Detect which cell encompasses the target text, then output its (x, y) center coordinate. 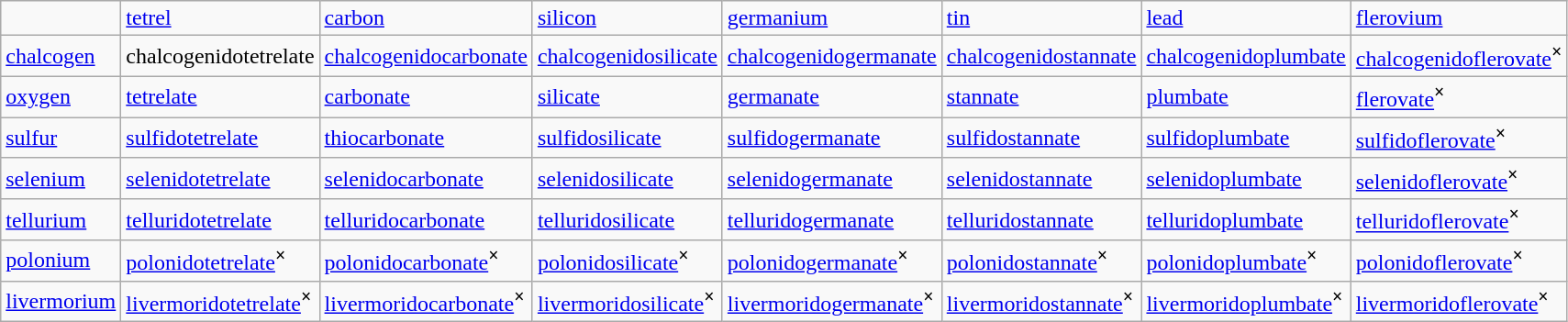
sulfidogermanate (831, 138)
polonidogermanate× (831, 261)
tellurium (61, 220)
selenidoflerovate× (1459, 178)
silicon (628, 18)
telluridostannate (1041, 220)
telluridosilicate (628, 220)
chalcogenidoflerovate× (1459, 57)
polonidostannate× (1041, 261)
silicate (628, 97)
selenidocarbonate (426, 178)
selenidostannate (1041, 178)
sulfidostannate (1041, 138)
polonidosilicate× (628, 261)
thiocarbonate (426, 138)
telluridocarbonate (426, 220)
chalcogenidoplumbate (1246, 57)
tetrel (220, 18)
livermoridosilicate× (628, 301)
sulfidoflerovate× (1459, 138)
oxygen (61, 97)
polonium (61, 261)
polonidoplumbate× (1246, 261)
polonidocarbonate× (426, 261)
stannate (1041, 97)
chalcogenidogermanate (831, 57)
livermoridoflerovate× (1459, 301)
livermoridocarbonate× (426, 301)
carbon (426, 18)
selenium (61, 178)
tetrelate (220, 97)
selenidotetrelate (220, 178)
telluridotetrelate (220, 220)
selenidosilicate (628, 178)
selenidoplumbate (1246, 178)
selenidogermanate (831, 178)
lead (1246, 18)
livermoridogermanate× (831, 301)
polonidoflerovate× (1459, 261)
germanium (831, 18)
flerovate× (1459, 97)
sulfidoplumbate (1246, 138)
livermoridotetrelate× (220, 301)
livermoridoplumbate× (1246, 301)
chalcogenidotetrelate (220, 57)
flerovium (1459, 18)
telluridogermanate (831, 220)
chalcogenidosilicate (628, 57)
chalcogenidocarbonate (426, 57)
telluridoplumbate (1246, 220)
plumbate (1246, 97)
sulfidosilicate (628, 138)
germanate (831, 97)
sulfur (61, 138)
telluridoflerovate× (1459, 220)
chalcogenidostannate (1041, 57)
livermorium (61, 301)
polonidotetrelate× (220, 261)
carbonate (426, 97)
chalcogen (61, 57)
tin (1041, 18)
livermoridostannate× (1041, 301)
sulfidotetrelate (220, 138)
